Output the [X, Y] coordinate of the center of the cell containing the given text.  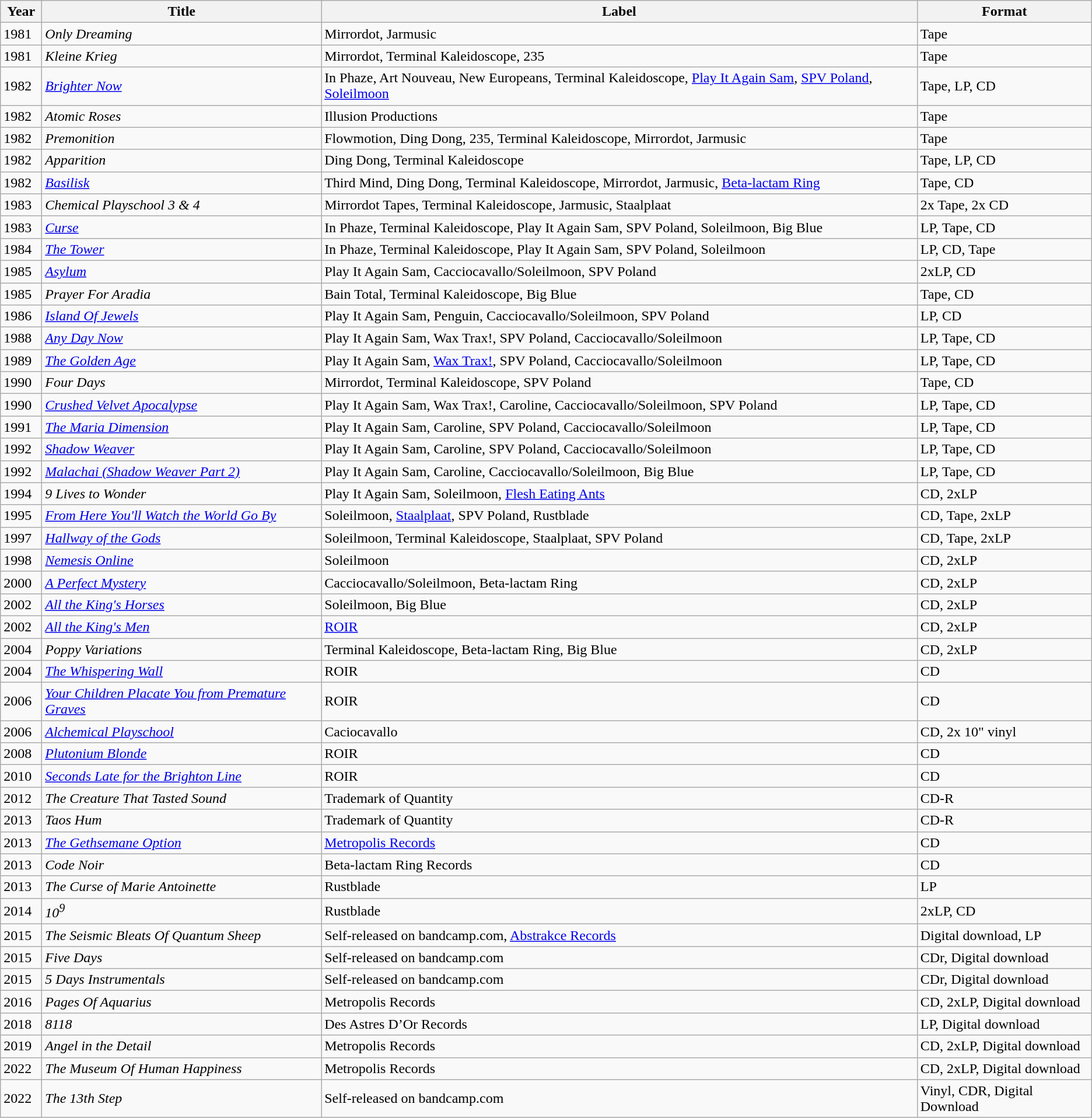
Kleine Krieg [182, 56]
Bain Total, Terminal Kaleidoscope, Big Blue [619, 294]
1994 [21, 494]
Mirrordot, Terminal Kaleidoscope, 235 [619, 56]
1989 [21, 361]
Malachai (Shadow Weaver Part 2) [182, 471]
2010 [21, 776]
Title [182, 12]
2008 [21, 754]
Code Noir [182, 865]
LP [1005, 887]
Play It Again Sam, Cacciocavallo/Soleilmoon, SPV Poland [619, 271]
5 Days Instrumentals [182, 980]
Basilisk [182, 183]
Island Of Jewels [182, 316]
8118 [182, 1024]
LP, CD, Tape [1005, 249]
Soleilmoon, Terminal Kaleidoscope, Staalplaat, SPV Poland [619, 538]
Five Days [182, 958]
The Maria Dimension [182, 427]
Nemesis Online [182, 560]
Taos Hum [182, 820]
Hallway of the Gods [182, 538]
The 13th Step [182, 1098]
Crushed Velvet Apocalypse [182, 405]
Seconds Late for the Brighton Line [182, 776]
Mirrordot Tapes, Terminal Kaleidoscope, Jarmusic, Staalplaat [619, 205]
Third Mind, Ding Dong, Terminal Kaleidoscope, Mirrordot, Jarmusic, Beta-lactam Ring [619, 183]
Prayer For Aradia [182, 294]
The Museum Of Human Happiness [182, 1068]
1986 [21, 316]
Flowmotion, Ding Dong, 235, Terminal Kaleidoscope, Mirrordot, Jarmusic [619, 138]
9 Lives to Wonder [182, 494]
Pages Of Aquarius [182, 1002]
A Perfect Mystery [182, 582]
LP, CD [1005, 316]
Plutonium Blonde [182, 754]
Shadow Weaver [182, 449]
2016 [21, 1002]
In Phaze, Terminal Kaleidoscope, Play It Again Sam, SPV Poland, Soleilmoon [619, 249]
Soleilmoon [619, 560]
Label [619, 12]
The Seismic Bleats Of Quantum Sheep [182, 935]
Play It Again Sam, Wax Trax!, Caroline, Cacciocavallo/Soleilmoon, SPV Poland [619, 405]
1997 [21, 538]
LP, Digital download [1005, 1024]
Digital download, LP [1005, 935]
Mirrordot, Jarmusic [619, 34]
Play It Again Sam, Soleilmoon, Flesh Eating Ants [619, 494]
Atomic Roses [182, 116]
1984 [21, 249]
From Here You'll Watch the World Go By [182, 516]
Terminal Kaleidoscope, Beta-lactam Ring, Big Blue [619, 649]
Caciocavallo [619, 732]
Brighter Now [182, 86]
Angel in the Detail [182, 1046]
Beta-lactam Ring Records [619, 865]
Mirrordot, Terminal Kaleidoscope, SPV Poland [619, 383]
Premonition [182, 138]
2018 [21, 1024]
Play It Again Sam, Caroline, Cacciocavallo/Soleilmoon, Big Blue [619, 471]
1991 [21, 427]
Soleilmoon, Big Blue [619, 605]
Format [1005, 12]
Your Children Placate You from Premature Graves [182, 701]
2014 [21, 911]
The Whispering Wall [182, 672]
Self-released on bandcamp.com, Abstrakce Records [619, 935]
CD, 2x 10" vinyl [1005, 732]
The Golden Age [182, 361]
Apparition [182, 160]
Illusion Productions [619, 116]
Asylum [182, 271]
All the King's Horses [182, 605]
2000 [21, 582]
1995 [21, 516]
Four Days [182, 383]
Play It Again Sam, Penguin, Cacciocavallo/Soleilmoon, SPV Poland [619, 316]
The Tower [182, 249]
Year [21, 12]
109 [182, 911]
The Gethsemane Option [182, 843]
2019 [21, 1046]
Soleilmoon, Staalplaat, SPV Poland, Rustblade [619, 516]
The Curse of Marie Antoinette [182, 887]
2x Tape, 2x CD [1005, 205]
Any Day Now [182, 338]
1988 [21, 338]
2012 [21, 798]
Des Astres D’Or Records [619, 1024]
Ding Dong, Terminal Kaleidoscope [619, 160]
Curse [182, 227]
In Phaze, Art Nouveau, New Europeans, Terminal Kaleidoscope, Play It Again Sam, SPV Poland, Soleilmoon [619, 86]
Chemical Playschool 3 & 4 [182, 205]
Only Dreaming [182, 34]
The Creature That Tasted Sound [182, 798]
Vinyl, CDR, Digital Download [1005, 1098]
1998 [21, 560]
Cacciocavallo/Soleilmoon, Beta-lactam Ring [619, 582]
All the King's Men [182, 627]
Alchemical Playschool [182, 732]
In Phaze, Terminal Kaleidoscope, Play It Again Sam, SPV Poland, Soleilmoon, Big Blue [619, 227]
Poppy Variations [182, 649]
